Provide the [x, y] coordinate of the cell's center where the given text is located.  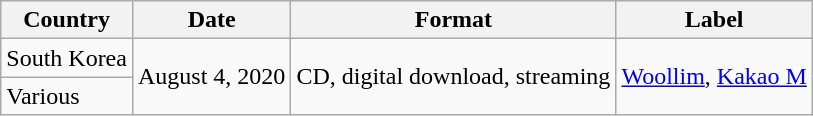
Woollim, Kakao M [714, 77]
Various [67, 96]
Format [454, 20]
Country [67, 20]
August 4, 2020 [211, 77]
Label [714, 20]
Date [211, 20]
CD, digital download, streaming [454, 77]
South Korea [67, 58]
